From the cell containing the given text, extract its center point as (X, Y) coordinate. 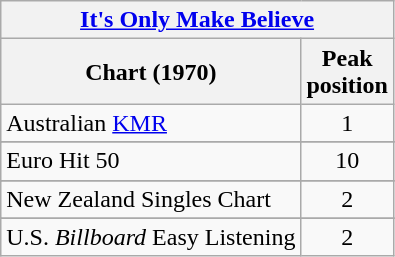
10 (347, 161)
U.S. Billboard Easy Listening (151, 237)
Euro Hit 50 (151, 161)
Chart (1970) (151, 72)
1 (347, 123)
Peakposition (347, 72)
It's Only Make Believe (198, 20)
Australian KMR (151, 123)
New Zealand Singles Chart (151, 199)
